Detect which cell encompasses the target text, then output its [X, Y] center coordinate. 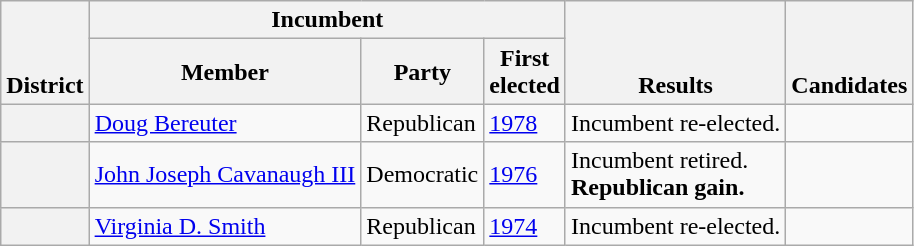
1976 [525, 174]
Party [422, 72]
1974 [525, 226]
Democratic [422, 174]
John Joseph Cavanaugh III [225, 174]
1978 [525, 123]
Doug Bereuter [225, 123]
District [45, 52]
Incumbent retired.Republican gain. [675, 174]
Member [225, 72]
Results [675, 52]
Candidates [850, 52]
Firstelected [525, 72]
Incumbent [327, 20]
Virginia D. Smith [225, 226]
